Provide the (x, y) coordinate of the cell's center where the given text is located.  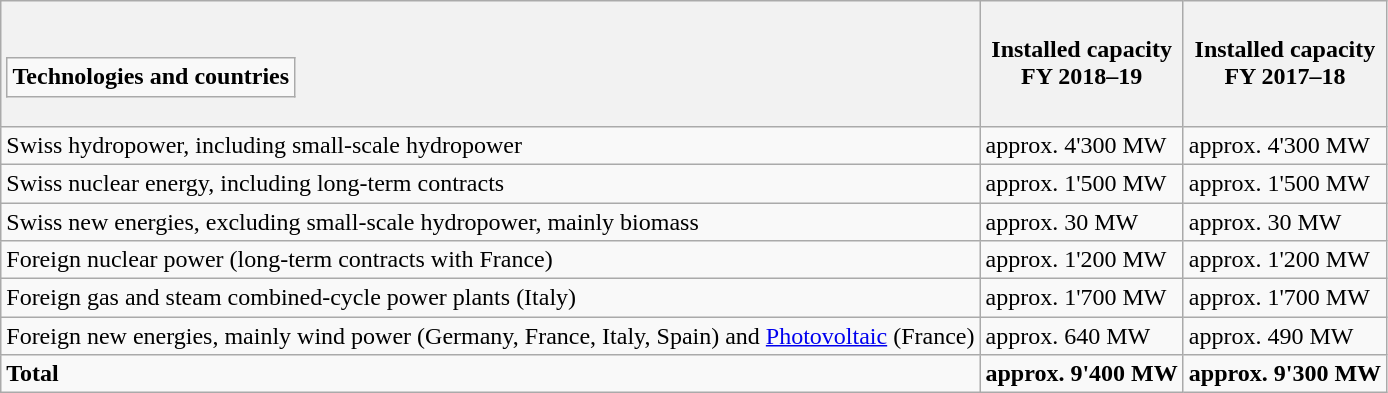
Foreign nuclear power (long-term contracts with France) (490, 260)
Foreign new energies, mainly wind power (Germany, France, Italy, Spain) and Photovoltaic (France) (490, 336)
Installed capacityFY 2017–18 (1284, 64)
Swiss hydropower, including small-scale hydropower (490, 145)
Total (490, 374)
approx. 9'400 MW (1082, 374)
Foreign gas and steam combined-cycle power plants (Italy) (490, 298)
Swiss new energies, excluding small-scale hydropower, mainly biomass (490, 221)
approx. 9'300 MW (1284, 374)
approx. 640 MW (1082, 336)
Installed capacityFY 2018–19 (1082, 64)
approx. 490 MW (1284, 336)
Swiss nuclear energy, including long-term contracts (490, 183)
